Scan for the cell matching the given text and deliver its (x, y) coordinate at center. 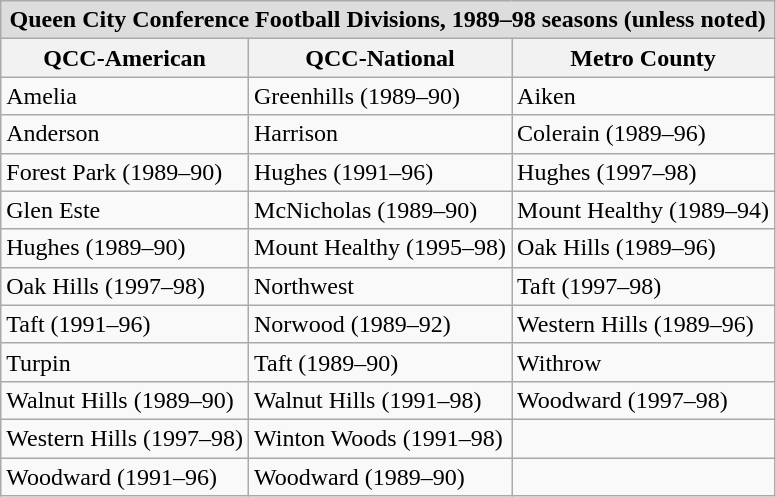
Oak Hills (1989–96) (644, 248)
Taft (1989–90) (380, 362)
Walnut Hills (1991–98) (380, 400)
Hughes (1991–96) (380, 172)
Western Hills (1997–98) (125, 438)
Taft (1991–96) (125, 324)
Metro County (644, 58)
Western Hills (1989–96) (644, 324)
Hughes (1989–90) (125, 248)
Amelia (125, 96)
Hughes (1997–98) (644, 172)
Oak Hills (1997–98) (125, 286)
Colerain (1989–96) (644, 134)
Turpin (125, 362)
McNicholas (1989–90) (380, 210)
Taft (1997–98) (644, 286)
Harrison (380, 134)
Withrow (644, 362)
Winton Woods (1991–98) (380, 438)
Woodward (1997–98) (644, 400)
Woodward (1991–96) (125, 477)
Forest Park (1989–90) (125, 172)
Mount Healthy (1995–98) (380, 248)
Northwest (380, 286)
Queen City Conference Football Divisions, 1989–98 seasons (unless noted) (388, 20)
Mount Healthy (1989–94) (644, 210)
Greenhills (1989–90) (380, 96)
Woodward (1989–90) (380, 477)
Walnut Hills (1989–90) (125, 400)
Glen Este (125, 210)
Norwood (1989–92) (380, 324)
Anderson (125, 134)
QCC-American (125, 58)
Aiken (644, 96)
QCC-National (380, 58)
